Extract the (x, y) coordinate from the center of the cell holding the provided text.  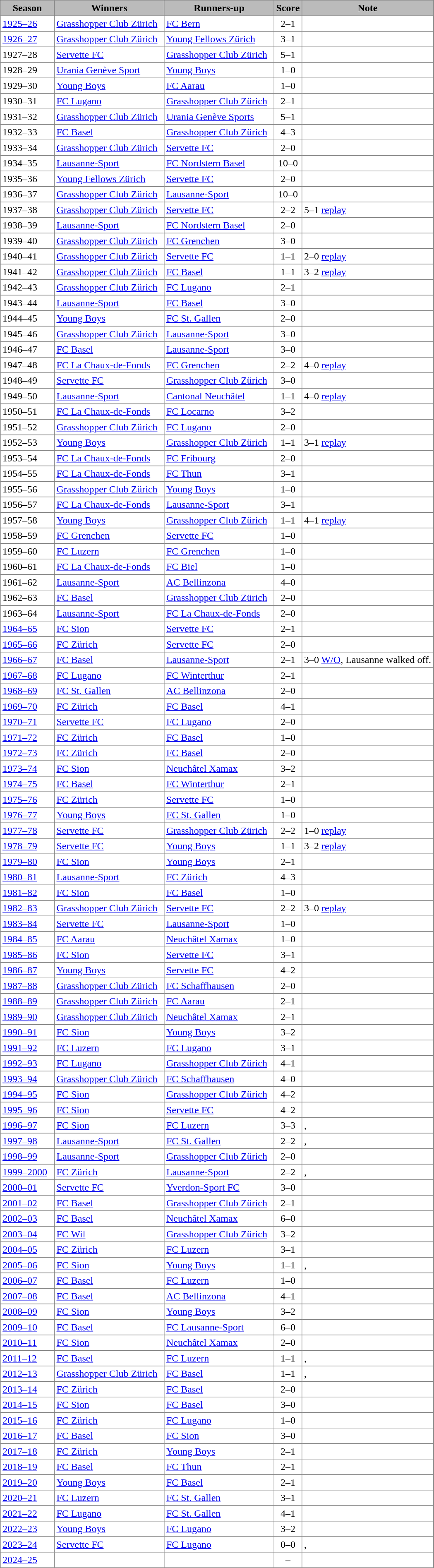
2000–01 (27, 1188)
1960–61 (27, 567)
1944–45 (27, 319)
1988–89 (27, 1001)
1936–37 (27, 194)
1992–93 (27, 1064)
1925–26 (27, 24)
1943–44 (27, 303)
Season (27, 8)
2005–06 (27, 1265)
2006–07 (27, 1281)
FC Wil (109, 1234)
Winners (109, 8)
1972–73 (27, 753)
1942–43 (27, 288)
1985–86 (27, 955)
2012–13 (27, 1374)
3–1 replay (368, 443)
1981–82 (27, 893)
2009–10 (27, 1327)
1989–90 (27, 1017)
2002–03 (27, 1219)
1991–92 (27, 1048)
1–0 replay (368, 831)
1939–40 (27, 241)
2008–09 (27, 1312)
1959–60 (27, 551)
1950–51 (27, 412)
FC Lausanne-Sport (219, 1327)
1966–67 (27, 660)
FC Biel (219, 567)
1990–91 (27, 1033)
2015–16 (27, 1420)
2019–20 (27, 1482)
FC Bern (219, 24)
1993–94 (27, 1079)
1928–29 (27, 70)
0–0 (288, 1544)
1945–46 (27, 334)
3–0 replay (368, 908)
1930–31 (27, 101)
1932–33 (27, 132)
– (288, 1560)
1927–28 (27, 55)
1934–35 (27, 163)
Urania Genève Sports (219, 117)
1955–56 (27, 489)
1947–48 (27, 365)
Note (368, 8)
1976–77 (27, 815)
1956–57 (27, 505)
1933–34 (27, 148)
1951–52 (27, 427)
1978–79 (27, 846)
1957–58 (27, 520)
1961–62 (27, 582)
1968–69 (27, 691)
1964–65 (27, 629)
Runners-up (219, 8)
1948–49 (27, 381)
1983–84 (27, 924)
1970–71 (27, 722)
2–0 replay (368, 257)
1994–95 (27, 1095)
Yverdon-Sport FC (219, 1188)
1999–2000 (27, 1172)
1954–55 (27, 474)
2024–25 (27, 1560)
3–0 W/O, Lausanne walked off. (368, 660)
1931–32 (27, 117)
2010–11 (27, 1343)
2001–02 (27, 1203)
2020–21 (27, 1498)
1946–47 (27, 350)
2004–05 (27, 1250)
1969–70 (27, 706)
2021–22 (27, 1513)
2017–18 (27, 1451)
Urania Genève Sport (109, 70)
1998–99 (27, 1157)
1977–78 (27, 831)
2013–14 (27, 1389)
1937–38 (27, 210)
1929–30 (27, 86)
2003–04 (27, 1234)
1953–54 (27, 458)
1995–96 (27, 1110)
1940–41 (27, 257)
2016–17 (27, 1436)
Cantonal Neuchâtel (219, 396)
1996–97 (27, 1126)
2022–23 (27, 1529)
1974–75 (27, 784)
1997–98 (27, 1141)
1941–42 (27, 272)
1949–50 (27, 396)
2023–24 (27, 1544)
1984–85 (27, 939)
1963–64 (27, 613)
1952–53 (27, 443)
1987–88 (27, 986)
FC Locarno (219, 412)
1962–63 (27, 598)
1986–87 (27, 970)
2014–15 (27, 1405)
2007–08 (27, 1296)
1935–36 (27, 179)
1971–72 (27, 737)
2011–12 (27, 1358)
2018–19 (27, 1467)
1958–59 (27, 536)
1973–74 (27, 768)
1965–66 (27, 644)
Score (288, 8)
1938–39 (27, 226)
FC Fribourg (219, 458)
1982–83 (27, 908)
3–3 (288, 1126)
1979–80 (27, 862)
1980–81 (27, 877)
4–1 replay (368, 520)
5–1 replay (368, 210)
1967–68 (27, 675)
1975–76 (27, 800)
1926–27 (27, 39)
